Detect which cell encompasses the target text, then output its [X, Y] center coordinate. 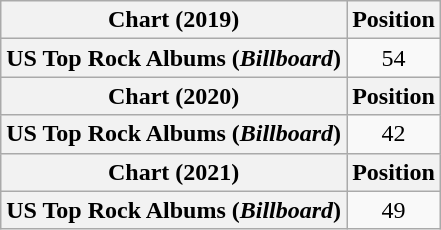
Chart (2020) [174, 96]
Chart (2019) [174, 20]
Chart (2021) [174, 172]
42 [394, 134]
49 [394, 210]
54 [394, 58]
